For the text-containing cell, return its midpoint in [x, y] coordinate format. 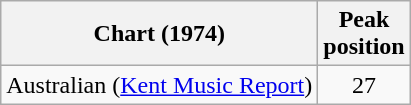
Chart (1974) [160, 34]
27 [364, 85]
Australian (Kent Music Report) [160, 85]
Peakposition [364, 34]
